Determine the [X, Y] coordinate at the center of the cell enclosing the given text.  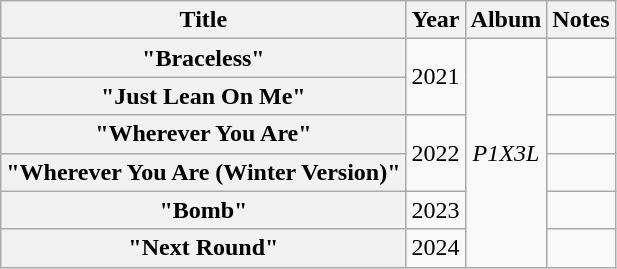
"Next Round" [204, 248]
2021 [436, 77]
"Wherever You Are (Winter Version)" [204, 172]
2023 [436, 210]
Album [506, 20]
"Braceless" [204, 58]
P1X3L [506, 153]
2022 [436, 153]
"Wherever You Are" [204, 134]
Title [204, 20]
"Just Lean On Me" [204, 96]
Notes [581, 20]
"Bomb" [204, 210]
2024 [436, 248]
Year [436, 20]
